Extract the (X, Y) coordinate from the center of the cell holding the provided text.  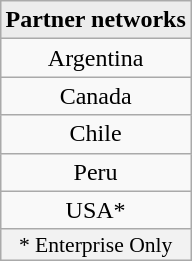
Canada (96, 96)
USA* (96, 210)
Partner networks (96, 20)
Argentina (96, 58)
Peru (96, 172)
* Enterprise Only (96, 245)
Chile (96, 134)
